Find where the given text appears and provide that cell's center as (x, y) coordinate. 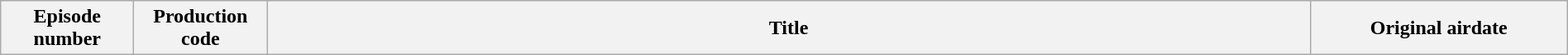
Original airdate (1439, 28)
Production code (200, 28)
Title (789, 28)
Episode number (68, 28)
